Return (X, Y) of the center of cell containing provided text 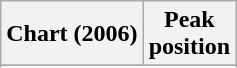
Chart (2006) (72, 34)
Peakposition (189, 34)
